Pinpoint the cell where the given text exists, returning its (x, y) midpoint coordinate. 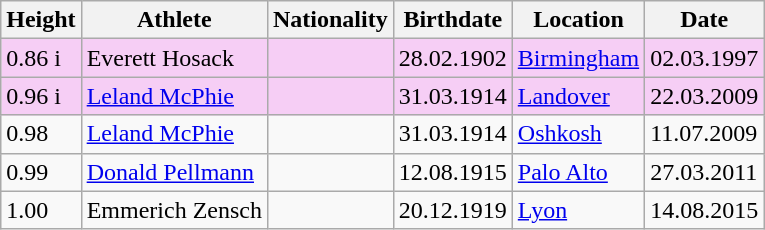
1.00 (41, 210)
20.12.1919 (452, 210)
Lyon (578, 210)
28.02.1902 (452, 58)
27.03.2011 (704, 172)
Donald Pellmann (174, 172)
Everett Hosack (174, 58)
02.03.1997 (704, 58)
Nationality (330, 20)
0.86 i (41, 58)
14.08.2015 (704, 210)
22.03.2009 (704, 96)
Location (578, 20)
Palo Alto (578, 172)
12.08.1915 (452, 172)
0.99 (41, 172)
11.07.2009 (704, 134)
0.98 (41, 134)
Emmerich Zensch (174, 210)
Birthdate (452, 20)
0.96 i (41, 96)
Oshkosh (578, 134)
Birmingham (578, 58)
Date (704, 20)
Athlete (174, 20)
Landover (578, 96)
Height (41, 20)
